Capture the cell that displays the provided text and extract its [X, Y] central coordinate. 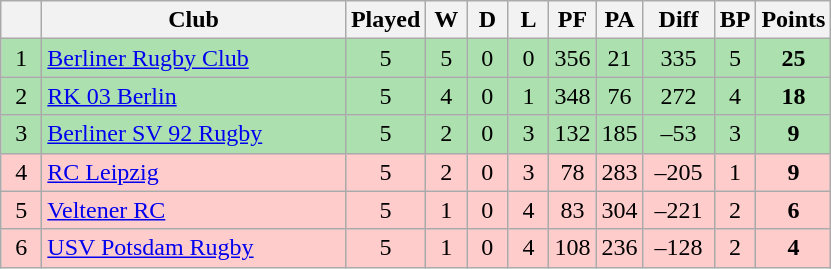
236 [620, 248]
–128 [678, 248]
108 [572, 248]
335 [678, 58]
Berliner SV 92 Rugby [194, 134]
W [446, 20]
356 [572, 58]
Club [194, 20]
78 [572, 172]
RK 03 Berlin [194, 96]
348 [572, 96]
Points [794, 20]
PF [572, 20]
L [528, 20]
272 [678, 96]
PA [620, 20]
–205 [678, 172]
21 [620, 58]
132 [572, 134]
304 [620, 210]
D [488, 20]
283 [620, 172]
18 [794, 96]
Played [385, 20]
185 [620, 134]
83 [572, 210]
Veltener RC [194, 210]
RC Leipzig [194, 172]
–221 [678, 210]
–53 [678, 134]
USV Potsdam Rugby [194, 248]
76 [620, 96]
25 [794, 58]
Diff [678, 20]
BP [735, 20]
Berliner Rugby Club [194, 58]
